Scan for the cell matching the given text and deliver its (X, Y) coordinate at center. 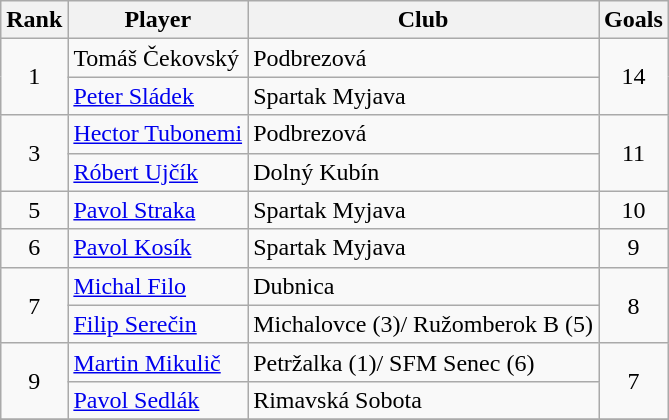
11 (634, 153)
Player (158, 20)
Pavol Sedlák (158, 400)
8 (634, 305)
Filip Serečin (158, 324)
3 (34, 153)
14 (634, 77)
Dubnica (424, 286)
Rank (34, 20)
Pavol Straka (158, 210)
Peter Sládek (158, 96)
Rimavská Sobota (424, 400)
Martin Mikulič (158, 362)
Tomáš Čekovský (158, 58)
10 (634, 210)
Club (424, 20)
Goals (634, 20)
Michalovce (3)/ Ružomberok B (5) (424, 324)
Róbert Ujčík (158, 172)
1 (34, 77)
Petržalka (1)/ SFM Senec (6) (424, 362)
Hector Tubonemi (158, 134)
Pavol Kosík (158, 248)
5 (34, 210)
Michal Filo (158, 286)
6 (34, 248)
Dolný Kubín (424, 172)
